Pinpoint the cell where the given text exists, returning its (x, y) midpoint coordinate. 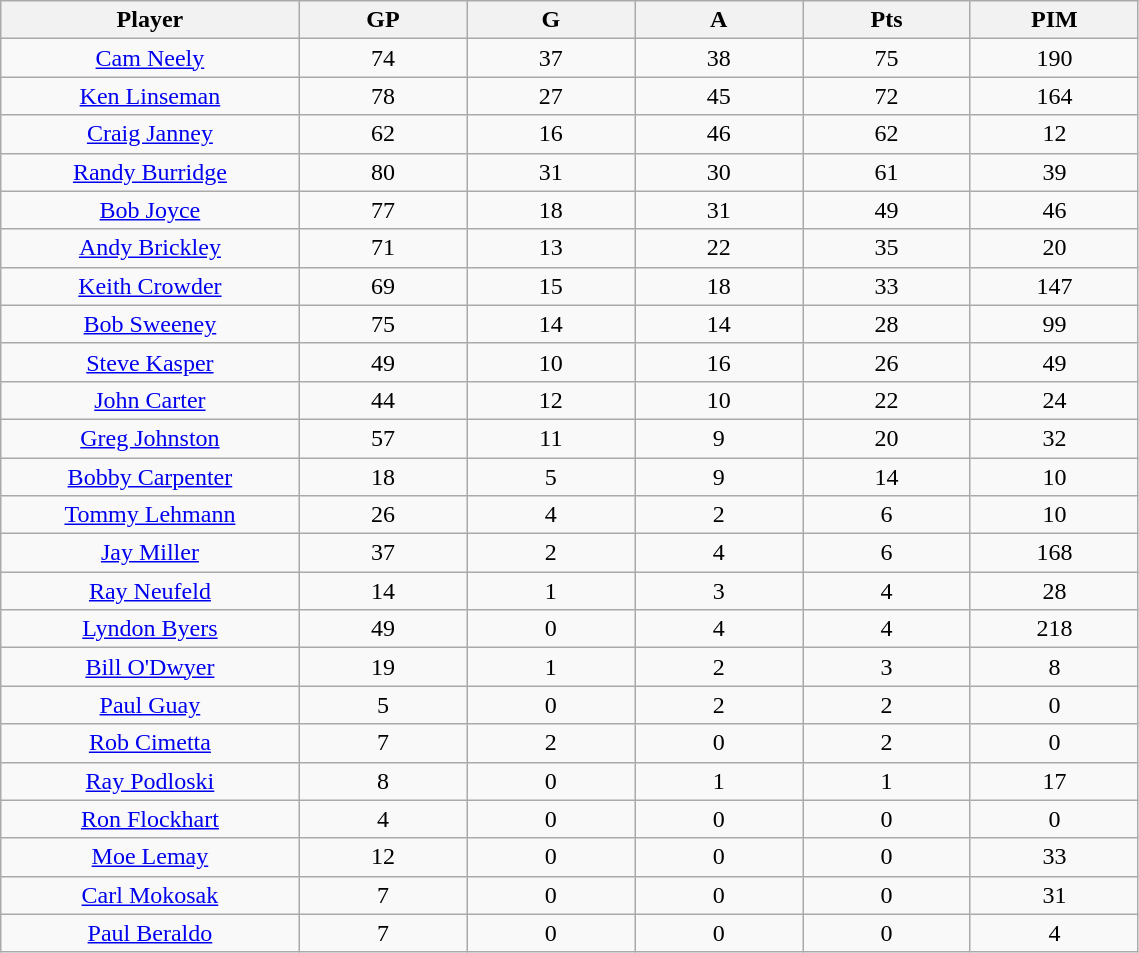
147 (1054, 286)
71 (383, 248)
27 (551, 96)
44 (383, 400)
Pts (887, 20)
Ray Neufeld (150, 591)
Paul Beraldo (150, 933)
11 (551, 438)
G (551, 20)
35 (887, 248)
Jay Miller (150, 553)
Greg Johnston (150, 438)
John Carter (150, 400)
190 (1054, 58)
Bob Joyce (150, 210)
61 (887, 172)
Keith Crowder (150, 286)
Carl Mokosak (150, 895)
Bob Sweeney (150, 324)
A (719, 20)
Bill O'Dwyer (150, 667)
17 (1054, 781)
39 (1054, 172)
Craig Janney (150, 134)
32 (1054, 438)
15 (551, 286)
PIM (1054, 20)
13 (551, 248)
Tommy Lehmann (150, 515)
Randy Burridge (150, 172)
Cam Neely (150, 58)
78 (383, 96)
30 (719, 172)
57 (383, 438)
Rob Cimetta (150, 743)
74 (383, 58)
19 (383, 667)
80 (383, 172)
24 (1054, 400)
72 (887, 96)
Ron Flockhart (150, 819)
Lyndon Byers (150, 629)
45 (719, 96)
38 (719, 58)
164 (1054, 96)
Ray Podloski (150, 781)
GP (383, 20)
168 (1054, 553)
99 (1054, 324)
Steve Kasper (150, 362)
Player (150, 20)
69 (383, 286)
Moe Lemay (150, 857)
Andy Brickley (150, 248)
218 (1054, 629)
77 (383, 210)
Bobby Carpenter (150, 477)
Ken Linseman (150, 96)
Paul Guay (150, 705)
